Identify which cell holds the provided text, then report its (x, y) central coordinate. 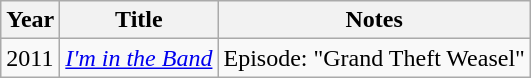
Episode: "Grand Theft Weasel" (374, 58)
I'm in the Band (139, 58)
2011 (30, 58)
Year (30, 20)
Title (139, 20)
Notes (374, 20)
